Identify which cell holds the provided text, then report its [x, y] central coordinate. 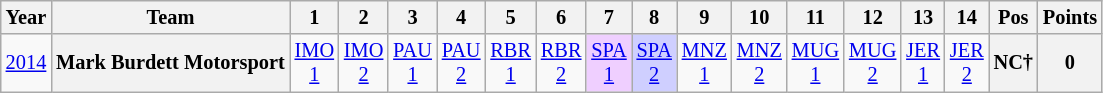
14 [967, 17]
9 [704, 17]
4 [462, 17]
JER1 [923, 63]
Pos [1014, 17]
NC† [1014, 63]
Year [26, 17]
PAU2 [462, 63]
SPA2 [654, 63]
6 [561, 17]
MNZ2 [760, 63]
IMO1 [314, 63]
10 [760, 17]
MUG1 [816, 63]
3 [412, 17]
SPA1 [608, 63]
IMO2 [364, 63]
5 [510, 17]
12 [872, 17]
Team [170, 17]
13 [923, 17]
JER2 [967, 63]
Mark Burdett Motorsport [170, 63]
7 [608, 17]
MUG2 [872, 63]
PAU1 [412, 63]
8 [654, 17]
2 [364, 17]
0 [1070, 63]
MNZ1 [704, 63]
11 [816, 17]
2014 [26, 63]
RBR1 [510, 63]
RBR2 [561, 63]
1 [314, 17]
Points [1070, 17]
